For the text-containing cell, return its midpoint in (x, y) coordinate format. 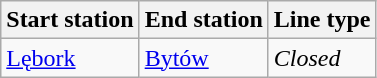
Bytów (204, 58)
Start station (70, 20)
End station (204, 20)
Closed (322, 58)
Lębork (70, 58)
Line type (322, 20)
